Locate the cell with the specified text and output its [x, y] center coordinate. 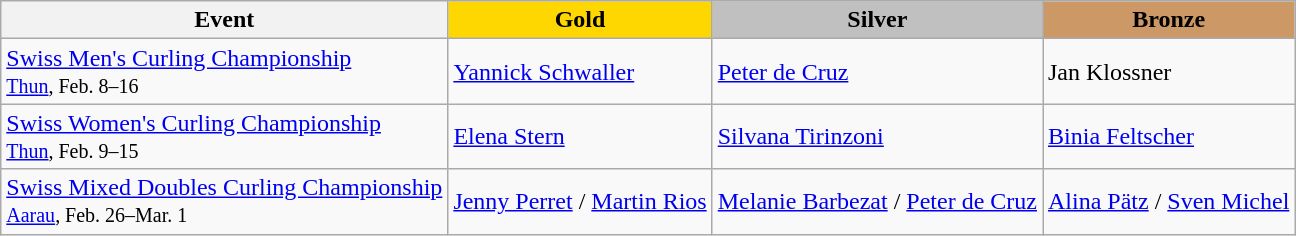
Melanie Barbezat / Peter de Cruz [877, 202]
Swiss Women's Curling Championship Thun, Feb. 9–15 [224, 136]
Yannick Schwaller [580, 72]
Bronze [1168, 20]
Event [224, 20]
Gold [580, 20]
Silvana Tirinzoni [877, 136]
Peter de Cruz [877, 72]
Swiss Men's Curling Championship Thun, Feb. 8–16 [224, 72]
Swiss Mixed Doubles Curling Championship Aarau, Feb. 26–Mar. 1 [224, 202]
Alina Pätz / Sven Michel [1168, 202]
Jan Klossner [1168, 72]
Binia Feltscher [1168, 136]
Elena Stern [580, 136]
Silver [877, 20]
Jenny Perret / Martin Rios [580, 202]
